Return (x, y) of the center of cell containing provided text 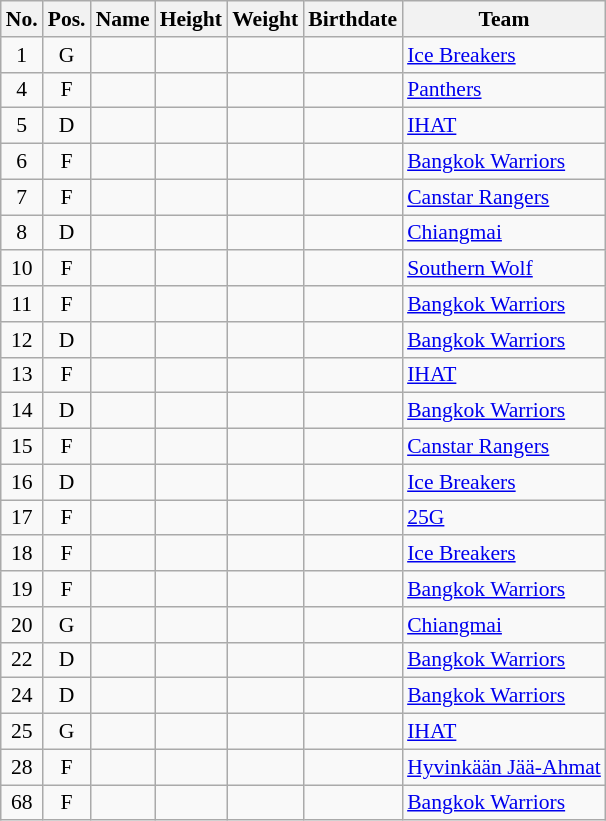
22 (22, 660)
20 (22, 625)
17 (22, 518)
12 (22, 340)
13 (22, 375)
Height (191, 19)
24 (22, 696)
11 (22, 304)
Hyvinkään Jää-Ahmat (504, 767)
14 (22, 411)
15 (22, 447)
Panthers (504, 90)
28 (22, 767)
5 (22, 126)
Pos. (67, 19)
10 (22, 269)
19 (22, 589)
16 (22, 482)
Weight (265, 19)
18 (22, 554)
Name (123, 19)
7 (22, 197)
25G (504, 518)
No. (22, 19)
Southern Wolf (504, 269)
4 (22, 90)
68 (22, 803)
Birthdate (352, 19)
1 (22, 55)
25 (22, 732)
Team (504, 19)
6 (22, 162)
8 (22, 233)
